Pinpoint the cell where the given text exists, returning its [x, y] midpoint coordinate. 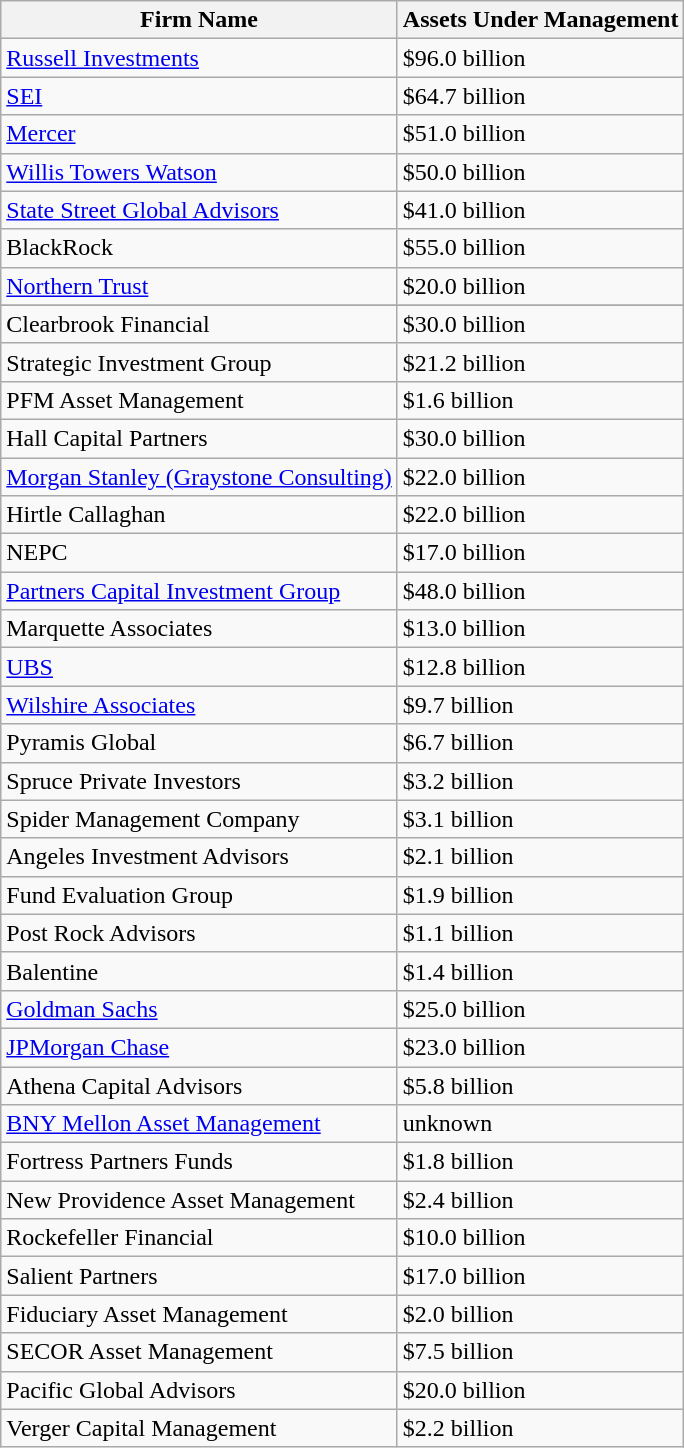
Hirtle Callaghan [200, 515]
UBS [200, 667]
Salient Partners [200, 1276]
Morgan Stanley (Graystone Consulting) [200, 477]
New Providence Asset Management [200, 1200]
$7.5 billion [540, 1352]
Balentine [200, 971]
Pacific Global Advisors [200, 1390]
$2.2 billion [540, 1428]
$48.0 billion [540, 591]
$25.0 billion [540, 1009]
SECOR Asset Management [200, 1352]
Fund Evaluation Group [200, 895]
$41.0 billion [540, 210]
unknown [540, 1124]
Post Rock Advisors [200, 933]
Strategic Investment Group [200, 362]
SEI [200, 96]
Hall Capital Partners [200, 438]
$51.0 billion [540, 134]
BlackRock [200, 248]
Wilshire Associates [200, 705]
Assets Under Management [540, 20]
$1.6 billion [540, 400]
$3.2 billion [540, 781]
$6.7 billion [540, 743]
$2.0 billion [540, 1314]
Fiduciary Asset Management [200, 1314]
Spider Management Company [200, 819]
Goldman Sachs [200, 1009]
Rockefeller Financial [200, 1238]
Marquette Associates [200, 629]
$55.0 billion [540, 248]
Mercer [200, 134]
$23.0 billion [540, 1047]
Verger Capital Management [200, 1428]
Spruce Private Investors [200, 781]
$12.8 billion [540, 667]
Partners Capital Investment Group [200, 591]
Willis Towers Watson [200, 172]
Clearbrook Financial [200, 324]
$50.0 billion [540, 172]
State Street Global Advisors [200, 210]
$96.0 billion [540, 58]
NEPC [200, 553]
$64.7 billion [540, 96]
$2.1 billion [540, 857]
$1.4 billion [540, 971]
Fortress Partners Funds [200, 1162]
$2.4 billion [540, 1200]
$1.8 billion [540, 1162]
Athena Capital Advisors [200, 1085]
$1.1 billion [540, 933]
Angeles Investment Advisors [200, 857]
$3.1 billion [540, 819]
$10.0 billion [540, 1238]
$13.0 billion [540, 629]
$9.7 billion [540, 705]
JPMorgan Chase [200, 1047]
Northern Trust [200, 286]
PFM Asset Management [200, 400]
Pyramis Global [200, 743]
$1.9 billion [540, 895]
$5.8 billion [540, 1085]
Russell Investments [200, 58]
Firm Name [200, 20]
$21.2 billion [540, 362]
BNY Mellon Asset Management [200, 1124]
